Identify which cell holds the provided text, then report its (X, Y) central coordinate. 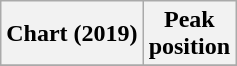
Peak position (189, 34)
Chart (2019) (72, 34)
